Search for the cell housing the specified text and yield its (x, y) center coordinate. 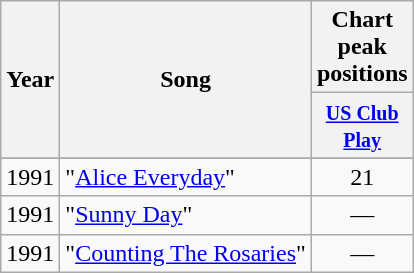
21 (362, 177)
"Counting The Rosaries" (186, 253)
Song (186, 80)
US Club Play (362, 126)
"Alice Everyday" (186, 177)
Year (30, 80)
Chart peak positions (362, 47)
"Sunny Day" (186, 215)
